Search for the cell housing the specified text and yield its (x, y) center coordinate. 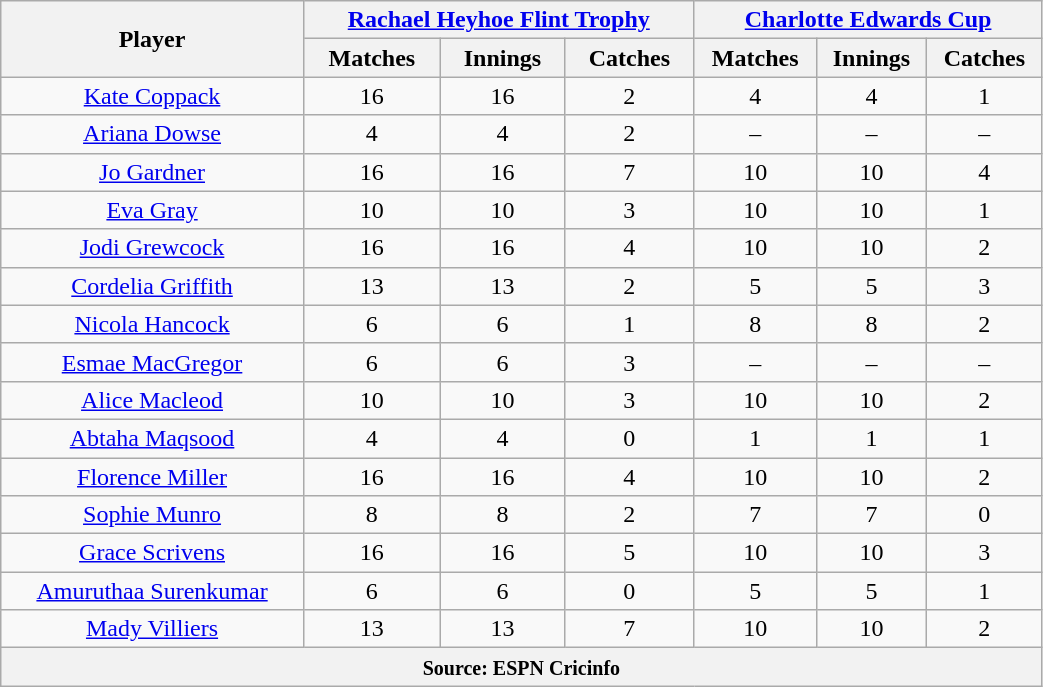
Ariana Dowse (152, 134)
Cordelia Griffith (152, 286)
Esmae MacGregor (152, 362)
Sophie Munro (152, 515)
Player (152, 39)
Alice Macleod (152, 400)
Charlotte Edwards Cup (868, 20)
Rachael Heyhoe Flint Trophy (498, 20)
Grace Scrivens (152, 553)
Nicola Hancock (152, 324)
Jodi Grewcock (152, 248)
Source: ESPN Cricinfo (522, 667)
Mady Villiers (152, 629)
Eva Gray (152, 210)
Amuruthaa Surenkumar (152, 591)
Kate Coppack (152, 96)
Abtaha Maqsood (152, 438)
Florence Miller (152, 477)
Jo Gardner (152, 172)
